Find where the given text appears and provide that cell's center as (X, Y) coordinate. 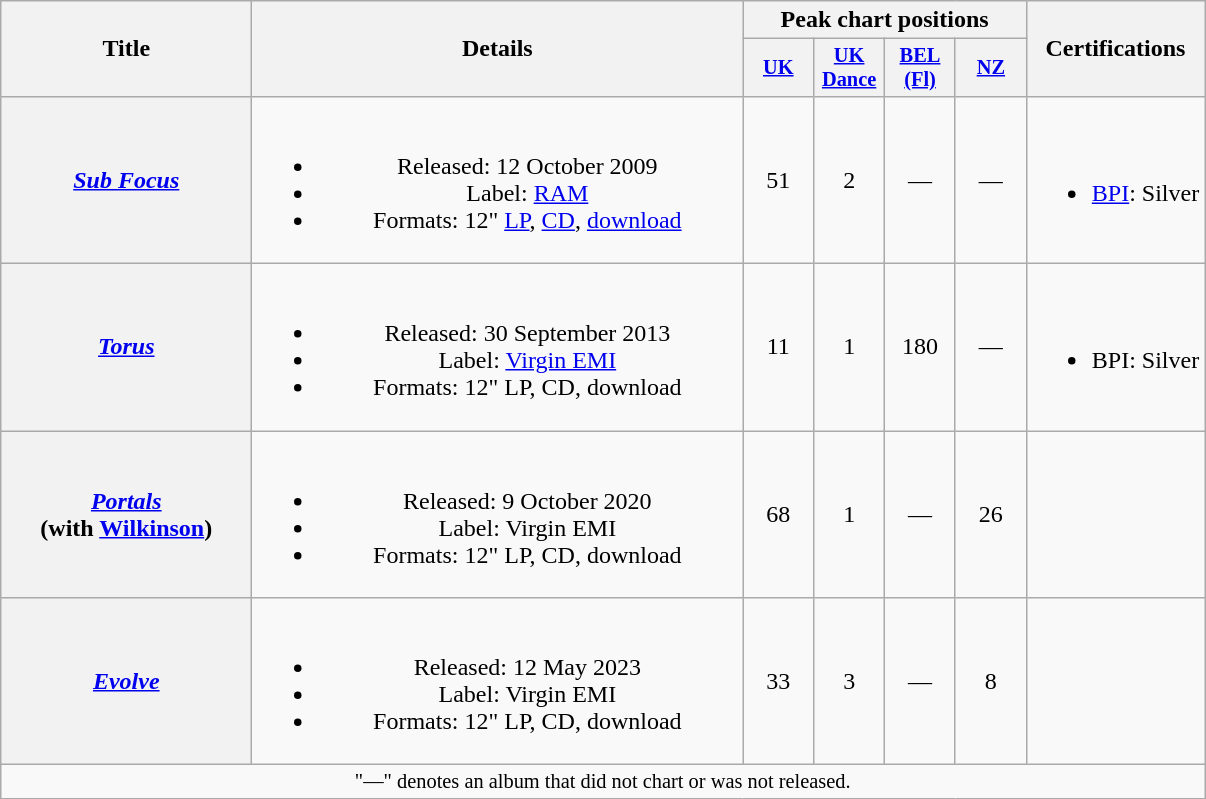
UK (778, 68)
Title (126, 49)
Released: 12 May 2023Label: Virgin EMIFormats: 12" LP, CD, download (498, 682)
Portals (with Wilkinson) (126, 514)
"—" denotes an album that did not chart or was not released. (603, 782)
26 (990, 514)
Released: 9 October 2020Label: Virgin EMIFormats: 12" LP, CD, download (498, 514)
Certifications (1115, 49)
68 (778, 514)
180 (920, 348)
Released: 30 September 2013Label: Virgin EMIFormats: 12" LP, CD, download (498, 348)
BEL(Fl) (920, 68)
33 (778, 682)
51 (778, 180)
2 (850, 180)
8 (990, 682)
UKDance (850, 68)
NZ (990, 68)
Torus (126, 348)
Peak chart positions (884, 20)
Released: 12 October 2009Label: RAM Formats: 12" LP, CD, download (498, 180)
11 (778, 348)
Evolve (126, 682)
3 (850, 682)
Sub Focus (126, 180)
Details (498, 49)
